Return the (x, y) coordinate for the center point of the cell that contains the specified text.  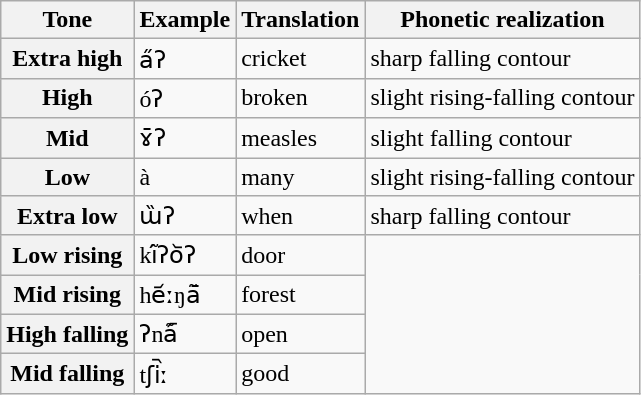
Low rising (68, 255)
slight falling contour (502, 138)
a̋ʔ (185, 59)
Extra low (68, 216)
ʔnã᷇ (185, 334)
ɯ̏ʔ (185, 216)
Mid falling (68, 374)
forest (300, 295)
High falling (68, 334)
good (300, 374)
Extra high (68, 59)
open (300, 334)
he᷄ːŋã̄ (185, 295)
High (68, 98)
ɤ̄ʔ (185, 138)
à (185, 177)
óʔ (185, 98)
door (300, 255)
measles (300, 138)
many (300, 177)
Phonetic realization (502, 20)
Mid rising (68, 295)
Translation (300, 20)
tʃi᷆ː (185, 374)
broken (300, 98)
cricket (300, 59)
Mid (68, 138)
when (300, 216)
kĩ́ʔo᷅ʔ (185, 255)
Example (185, 20)
Low (68, 177)
Tone (68, 20)
